Locate the cell with the specified text and output its [X, Y] center coordinate. 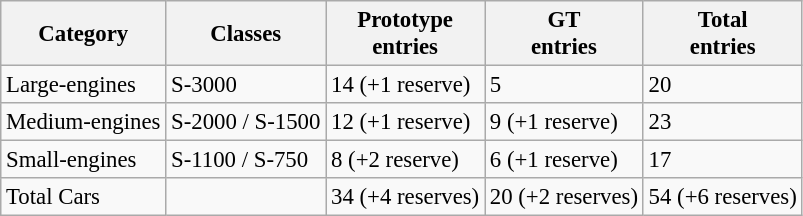
5 [564, 85]
9 (+1 reserve) [564, 122]
8 (+2 reserve) [406, 160]
S-1100 / S-750 [246, 160]
54 (+6 reserves) [722, 197]
S-2000 / S-1500 [246, 122]
Category [84, 34]
Prototypeentries [406, 34]
20 (+2 reserves) [564, 197]
6 (+1 reserve) [564, 160]
Medium-engines [84, 122]
S-3000 [246, 85]
GTentries [564, 34]
34 (+4 reserves) [406, 197]
20 [722, 85]
Large-engines [84, 85]
Classes [246, 34]
Small-engines [84, 160]
14 (+1 reserve) [406, 85]
Totalentries [722, 34]
Total Cars [84, 197]
23 [722, 122]
17 [722, 160]
12 (+1 reserve) [406, 122]
